Identify which cell holds the provided text, then report its [x, y] central coordinate. 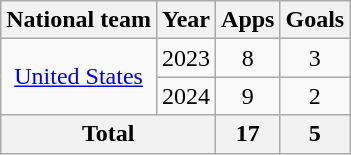
United States [79, 77]
2023 [186, 58]
3 [315, 58]
8 [248, 58]
Apps [248, 20]
2024 [186, 96]
Goals [315, 20]
2 [315, 96]
Total [108, 134]
National team [79, 20]
Year [186, 20]
17 [248, 134]
5 [315, 134]
9 [248, 96]
